Provide the [X, Y] coordinate of the cell's center where the given text is located.  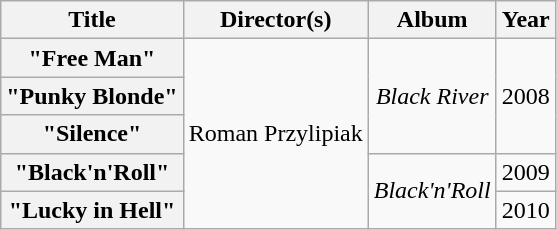
Director(s) [276, 20]
"Silence" [92, 134]
Year [526, 20]
2010 [526, 210]
2009 [526, 172]
"Free Man" [92, 58]
"Black'n'Roll" [92, 172]
Black'n'Roll [432, 191]
2008 [526, 96]
"Lucky in Hell" [92, 210]
"Punky Blonde" [92, 96]
Black River [432, 96]
Roman Przylipiak [276, 134]
Album [432, 20]
Title [92, 20]
